Identify which cell holds the provided text, then report its (x, y) central coordinate. 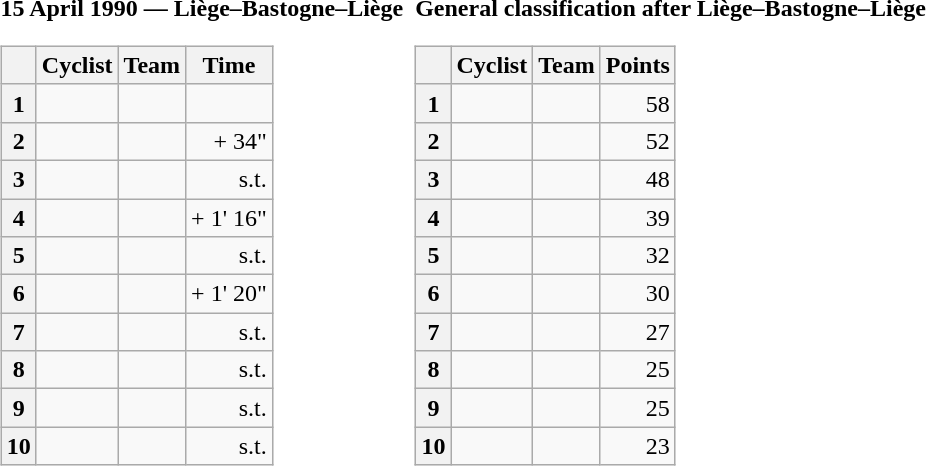
30 (638, 294)
58 (638, 103)
Time (230, 65)
39 (638, 217)
32 (638, 256)
23 (638, 446)
+ 1' 20" (230, 294)
+ 1' 16" (230, 217)
+ 34" (230, 141)
Points (638, 65)
52 (638, 141)
48 (638, 179)
27 (638, 332)
